Provide the (x, y) coordinate of the cell's center where the given text is located.  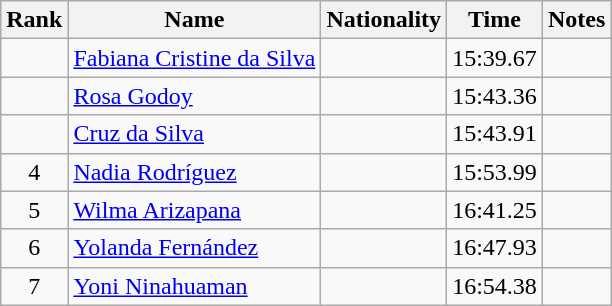
16:47.93 (495, 248)
4 (34, 172)
16:54.38 (495, 286)
Name (194, 20)
Wilma Arizapana (194, 210)
Nadia Rodríguez (194, 172)
15:43.36 (495, 96)
Nationality (384, 20)
5 (34, 210)
15:53.99 (495, 172)
Yolanda Fernández (194, 248)
7 (34, 286)
Yoni Ninahuaman (194, 286)
16:41.25 (495, 210)
15:39.67 (495, 58)
Notes (576, 20)
Time (495, 20)
Rosa Godoy (194, 96)
Cruz da Silva (194, 134)
15:43.91 (495, 134)
Rank (34, 20)
6 (34, 248)
Fabiana Cristine da Silva (194, 58)
